Pinpoint the cell where the given text exists, returning its (X, Y) midpoint coordinate. 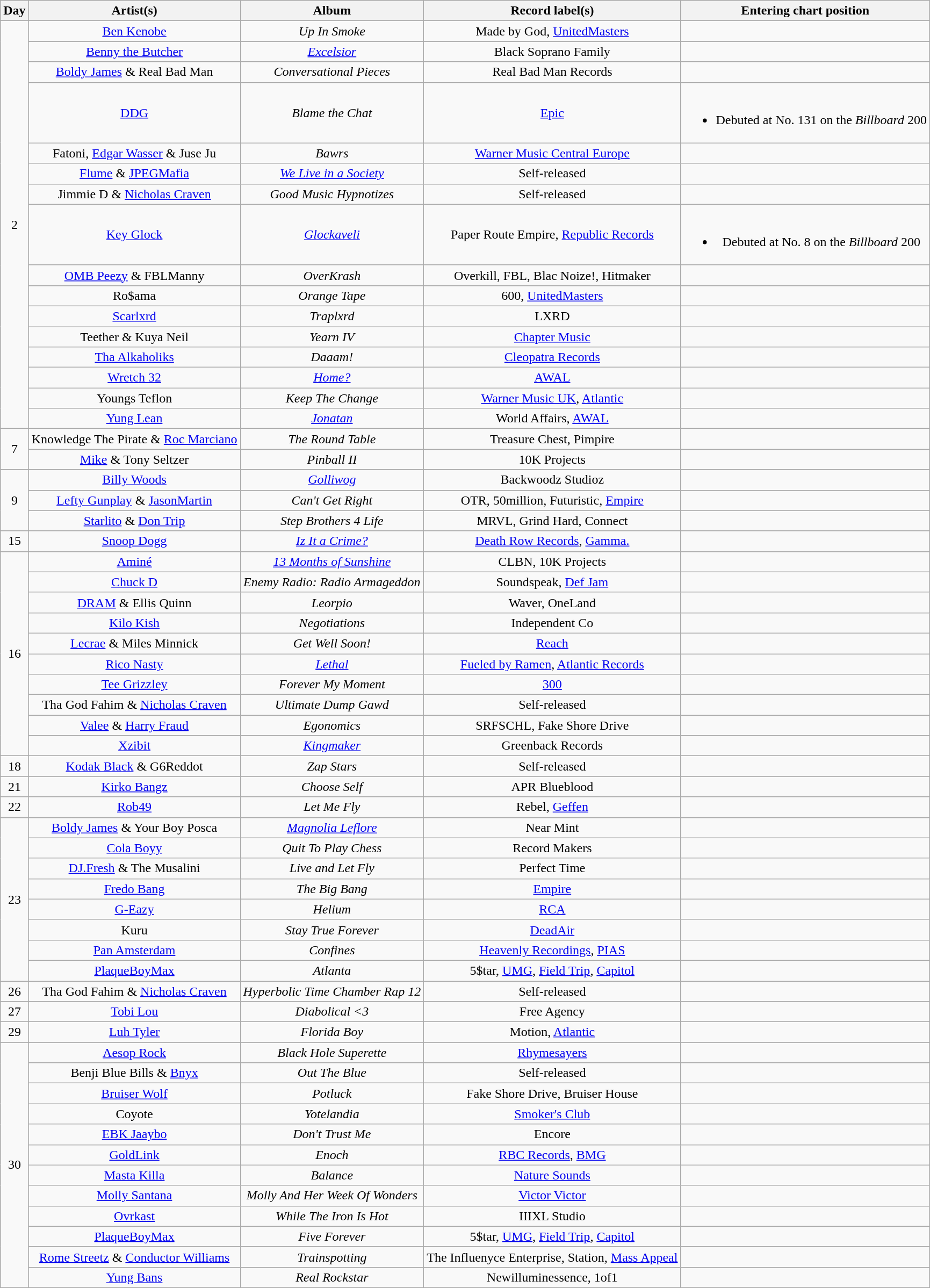
AWAL (552, 378)
16 (15, 653)
The Round Table (332, 439)
Paper Route Empire, Republic Records (552, 234)
Molly Santana (134, 1196)
Kodak Black & G6Reddot (134, 766)
Fatoni, Edgar Wasser & Juse Ju (134, 153)
Enemy Radio: Radio Armageddon (332, 582)
Aminé (134, 562)
Daaam! (332, 357)
Rhymesayers (552, 1053)
Black Hole Superette (332, 1053)
LXRD (552, 316)
Trainspotting (332, 1257)
Treasure Chest, Pimpire (552, 439)
26 (15, 991)
Confines (332, 950)
Encore (552, 1134)
Lecrae & Miles Minnick (134, 643)
Near Mint (552, 828)
Get Well Soon! (332, 643)
Leorpio (332, 602)
Jimmie D & Nicholas Craven (134, 194)
Waver, OneLand (552, 602)
9 (15, 500)
15 (15, 541)
Free Agency (552, 1012)
Aesop Rock (134, 1053)
Cleopatra Records (552, 357)
Coyote (134, 1114)
Orange Tape (332, 296)
Boldy James & Real Bad Man (134, 72)
DJ.Fresh & The Musalini (134, 868)
DeadAir (552, 930)
Forever My Moment (332, 685)
Motion, Atlantic (552, 1032)
7 (15, 449)
Up In Smoke (332, 31)
Cola Boyy (134, 848)
Perfect Time (552, 868)
Rebel, Geffen (552, 807)
Jonatan (332, 419)
Greenback Records (552, 746)
Magnolia Leflore (332, 828)
Real Rockstar (332, 1277)
Choose Self (332, 787)
Tee Grizzley (134, 685)
Xzibit (134, 746)
29 (15, 1032)
Helium (332, 909)
Let Me Fly (332, 807)
Luh Tyler (134, 1032)
GoldLink (134, 1155)
Conversational Pieces (332, 72)
G-Eazy (134, 909)
Pinball II (332, 459)
Entering chart position (805, 11)
CLBN, 10K Projects (552, 562)
Kirko Bangz (134, 787)
Kilo Kish (134, 623)
Keep The Change (332, 398)
Wretch 32 (134, 378)
Atlanta (332, 970)
Empire (552, 889)
Record Makers (552, 848)
Chapter Music (552, 337)
Pan Amsterdam (134, 950)
Victor Victor (552, 1196)
Can't Get Right (332, 500)
Home? (332, 378)
Yearn IV (332, 337)
Teether & Kuya Neil (134, 337)
Lefty Gunplay & JasonMartin (134, 500)
Kingmaker (332, 746)
23 (15, 899)
Five Forever (332, 1236)
Potluck (332, 1093)
Fueled by Ramen, Atlantic Records (552, 664)
Good Music Hypnotizes (332, 194)
Mike & Tony Seltzer (134, 459)
Smoker's Club (552, 1114)
Egonomics (332, 725)
22 (15, 807)
RBC Records, BMG (552, 1155)
Bruiser Wolf (134, 1093)
Hyperbolic Time Chamber Rap 12 (332, 991)
Balance (332, 1175)
600, UnitedMasters (552, 296)
Molly And Her Week Of Wonders (332, 1196)
Fake Shore Drive, Bruiser House (552, 1093)
While The Iron Is Hot (332, 1216)
Epic (552, 113)
SRFSCHL, Fake Shore Drive (552, 725)
Warner Music Central Europe (552, 153)
Lethal (332, 664)
Bawrs (332, 153)
Iz It a Crime? (332, 541)
OverKrash (332, 275)
Artist(s) (134, 11)
EBK Jaaybo (134, 1134)
30 (15, 1165)
Album (332, 11)
Real Bad Man Records (552, 72)
300 (552, 685)
MRVL, Grind Hard, Connect (552, 521)
Ovrkast (134, 1216)
The Influenyce Enterprise, Station, Mass Appeal (552, 1257)
Fredo Bang (134, 889)
Debuted at No. 8 on the Billboard 200 (805, 234)
OTR, 50million, Futuristic, Empire (552, 500)
10K Projects (552, 459)
Debuted at No. 131 on the Billboard 200 (805, 113)
Blame the Chat (332, 113)
Out The Blue (332, 1073)
Glockaveli (332, 234)
Ben Kenobe (134, 31)
Day (15, 11)
Ultimate Dump Gawd (332, 705)
Benji Blue Bills & Bnyx (134, 1073)
Masta Killa (134, 1175)
Kuru (134, 930)
27 (15, 1012)
Enoch (332, 1155)
18 (15, 766)
Yotelandia (332, 1114)
Reach (552, 643)
Negotiations (332, 623)
Independent Co (552, 623)
Rome Streetz & Conductor Williams (134, 1257)
Zap Stars (332, 766)
World Affairs, AWAL (552, 419)
Black Soprano Family (552, 52)
Yung Lean (134, 419)
Excelsior (332, 52)
Backwoodz Studioz (552, 480)
Chuck D (134, 582)
The Big Bang (332, 889)
We Live in a Society (332, 174)
Death Row Records, Gamma. (552, 541)
Boldy James & Your Boy Posca (134, 828)
Golliwog (332, 480)
Record label(s) (552, 11)
Don't Trust Me (332, 1134)
Live and Let Fly (332, 868)
Scarlxrd (134, 316)
RCA (552, 909)
21 (15, 787)
13 Months of Sunshine (332, 562)
Benny the Butcher (134, 52)
Heavenly Recordings, PIAS (552, 950)
Youngs Teflon (134, 398)
Overkill, FBL, Blac Noize!, Hitmaker (552, 275)
Billy Woods (134, 480)
Flume & JPEGMafia (134, 174)
Yung Bans (134, 1277)
Rob49 (134, 807)
Warner Music UK, Atlantic (552, 398)
Valee & Harry Fraud (134, 725)
Traplxrd (332, 316)
Stay True Forever (332, 930)
Ro$ama (134, 296)
Key Glock (134, 234)
Tha Alkaholiks (134, 357)
Nature Sounds (552, 1175)
OMB Peezy & FBLManny (134, 275)
DRAM & Ellis Quinn (134, 602)
Knowledge The Pirate & Roc Marciano (134, 439)
Newilluminessence, 1of1 (552, 1277)
APR Blueblood (552, 787)
2 (15, 225)
Made by God, UnitedMasters (552, 31)
DDG (134, 113)
Soundspeak, Def Jam (552, 582)
Tobi Lou (134, 1012)
Diabolical <3 (332, 1012)
Step Brothers 4 Life (332, 521)
Starlito & Don Trip (134, 521)
Rico Nasty (134, 664)
IIIXL Studio (552, 1216)
Quit To Play Chess (332, 848)
Snoop Dogg (134, 541)
Florida Boy (332, 1032)
